For the text-containing cell, return its midpoint in [x, y] coordinate format. 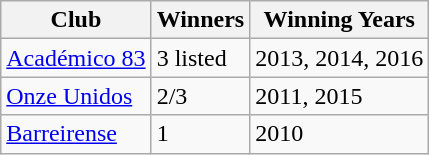
Académico 83 [76, 58]
2013, 2014, 2016 [340, 58]
Club [76, 20]
2011, 2015 [340, 96]
1 [200, 134]
Onze Unidos [76, 96]
3 listed [200, 58]
Winning Years [340, 20]
Barreirense [76, 134]
Winners [200, 20]
2/3 [200, 96]
2010 [340, 134]
